Identify which cell holds the provided text, then report its (X, Y) central coordinate. 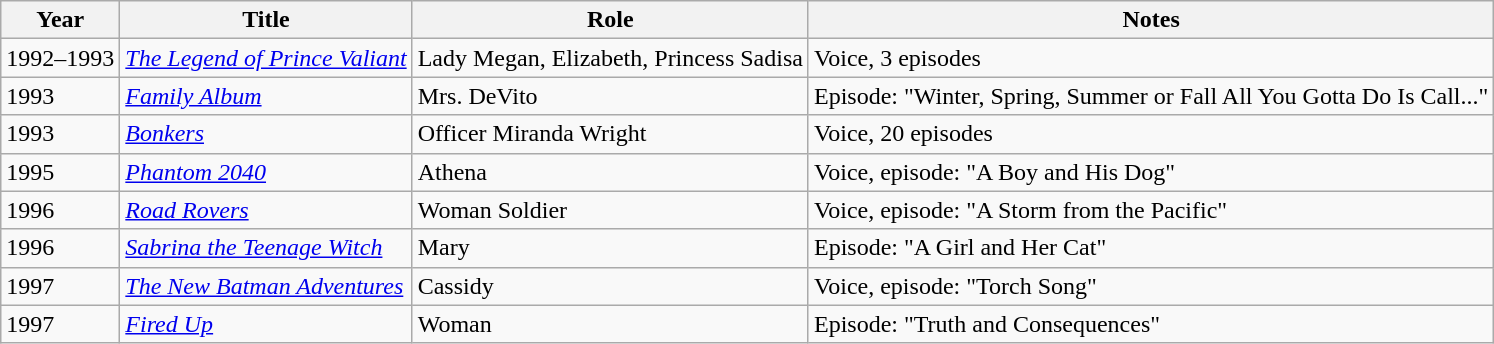
The New Batman Adventures (266, 286)
1992–1993 (60, 58)
Title (266, 20)
Phantom 2040 (266, 172)
Voice, 3 episodes (1150, 58)
Voice, 20 episodes (1150, 134)
Episode: "A Girl and Her Cat" (1150, 248)
Sabrina the Teenage Witch (266, 248)
Episode: "Truth and Consequences" (1150, 324)
Episode: "Winter, Spring, Summer or Fall All You Gotta Do Is Call..." (1150, 96)
Mrs. DeVito (610, 96)
Cassidy (610, 286)
Year (60, 20)
Voice, episode: "A Storm from the Pacific" (1150, 210)
Woman Soldier (610, 210)
The Legend of Prince Valiant (266, 58)
Lady Megan, Elizabeth, Princess Sadisa (610, 58)
Notes (1150, 20)
Athena (610, 172)
Voice, episode: "Torch Song" (1150, 286)
Bonkers (266, 134)
Mary (610, 248)
Voice, episode: "A Boy and His Dog" (1150, 172)
Officer Miranda Wright (610, 134)
Fired Up (266, 324)
Road Rovers (266, 210)
Role (610, 20)
1995 (60, 172)
Family Album (266, 96)
Woman (610, 324)
